Pinpoint the cell where the given text exists, returning its (x, y) midpoint coordinate. 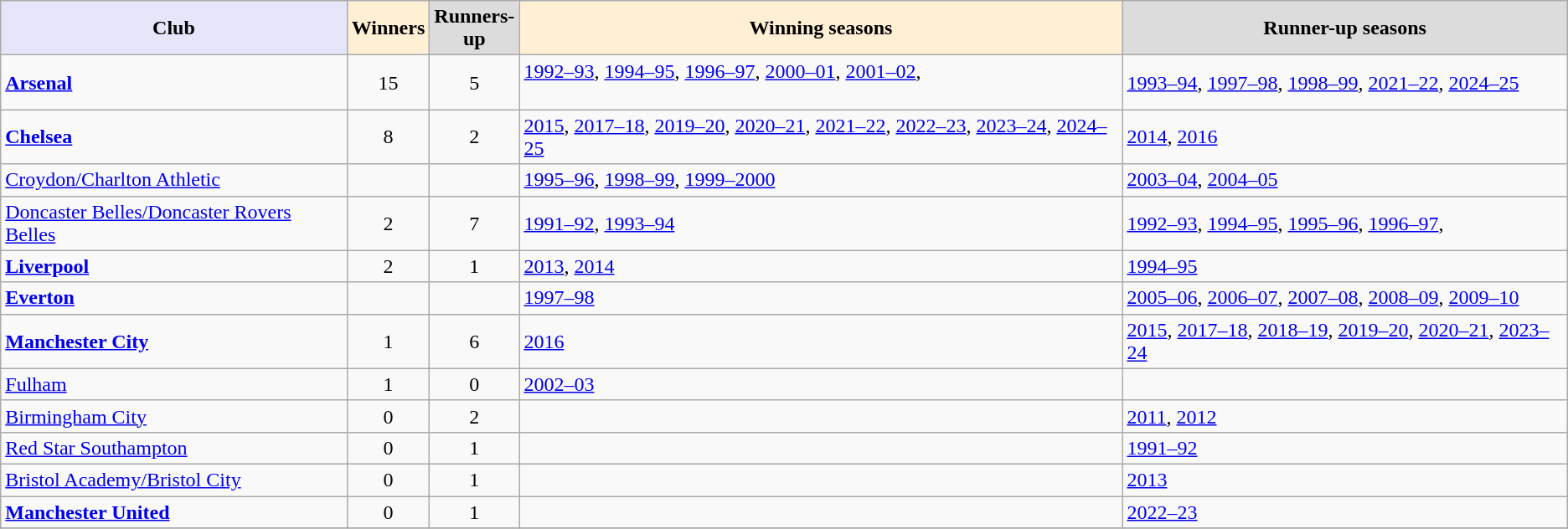
Winning seasons (821, 28)
Doncaster Belles/Doncaster Rovers Belles (174, 223)
1992–93, 1994–95, 1996–97, 2000–01, 2001–02, (821, 82)
15 (389, 82)
2022–23 (1345, 511)
Manchester City (174, 342)
2014, 2016 (1345, 137)
Arsenal (174, 82)
1991–92 (1345, 448)
2011, 2012 (1345, 416)
1994–95 (1345, 266)
2015, 2017–18, 2018–19, 2019–20, 2020–21, 2023–24 (1345, 342)
2015, 2017–18, 2019–20, 2020–21, 2021–22, 2022–23, 2023–24, 2024–25 (821, 137)
Chelsea (174, 137)
2005–06, 2006–07, 2007–08, 2008–09, 2009–10 (1345, 298)
8 (389, 137)
Winners (389, 28)
1992–93, 1994–95, 1995–96, 1996–97, (1345, 223)
2013, 2014 (821, 266)
Liverpool (174, 266)
Everton (174, 298)
2002–03 (821, 384)
1991–92, 1993–94 (821, 223)
2003–04, 2004–05 (1345, 180)
7 (474, 223)
6 (474, 342)
Red Star Southampton (174, 448)
Runners-up (474, 28)
Manchester United (174, 511)
5 (474, 82)
1993–94, 1997–98, 1998–99, 2021–22, 2024–25 (1345, 82)
Birmingham City (174, 416)
Croydon/Charlton Athletic (174, 180)
Runner-up seasons (1345, 28)
Club (174, 28)
1995–96, 1998–99, 1999–2000 (821, 180)
2016 (821, 342)
2013 (1345, 480)
Fulham (174, 384)
1997–98 (821, 298)
Bristol Academy/Bristol City (174, 480)
